Capture the cell that displays the provided text and extract its [x, y] central coordinate. 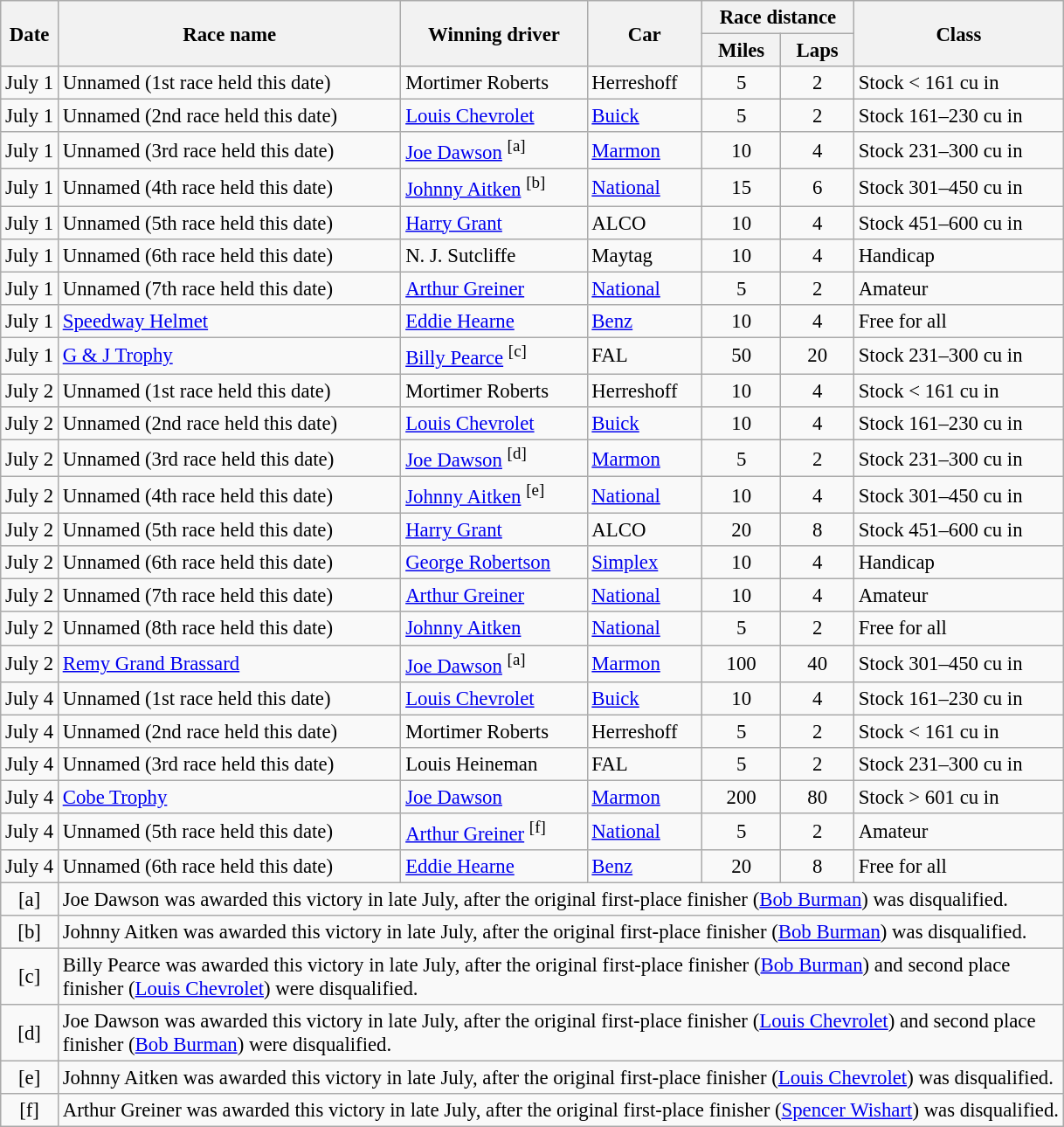
George Robertson [494, 563]
Class [958, 33]
N. J. Sutcliffe [494, 255]
Louis Heineman [494, 764]
Speedway Helmet [229, 321]
[a] [30, 900]
Car [645, 33]
[b] [30, 932]
Stock > 601 cu in [958, 797]
Cobe Trophy [229, 797]
100 [741, 663]
Simplex [645, 563]
[f] [30, 1110]
Unnamed (8th race held this date) [229, 629]
Race name [229, 33]
6 [818, 188]
Race distance [777, 17]
Joe Dawson [d] [494, 458]
Arthur Greiner was awarded this victory in late July, after the original first-place finisher (Spencer Wishart) was disqualified. [561, 1110]
Johnny Aitken [e] [494, 495]
G & J Trophy [229, 356]
Joe Dawson [494, 797]
Remy Grand Brassard [229, 663]
[d] [30, 1033]
80 [818, 797]
Johnny Aitken [494, 629]
Date [30, 33]
Maytag [645, 255]
Winning driver [494, 33]
Joe Dawson was awarded this victory in late July, after the original first-place finisher (Bob Burman) was disqualified. [561, 900]
40 [818, 663]
Laps [818, 51]
Arthur Greiner [f] [494, 832]
Johnny Aitken was awarded this victory in late July, after the original first-place finisher (Louis Chevrolet) was disqualified. [561, 1078]
200 [741, 797]
Johnny Aitken was awarded this victory in late July, after the original first-place finisher (Bob Burman) was disqualified. [561, 932]
15 [741, 188]
Billy Pearce [c] [494, 356]
Johnny Aitken [b] [494, 188]
Miles [741, 51]
[c] [30, 977]
[e] [30, 1078]
50 [741, 356]
